Return the (X, Y) coordinate for the center point of the cell that contains the specified text.  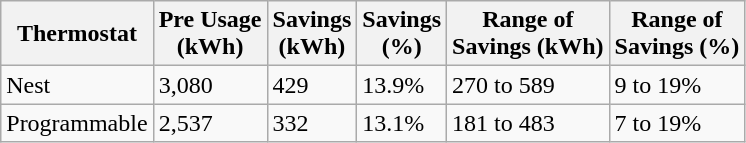
181 to 483 (528, 123)
332 (312, 123)
Savings(kWh) (312, 34)
Range ofSavings (%) (677, 34)
3,080 (210, 85)
Savings(%) (402, 34)
Programmable (77, 123)
2,537 (210, 123)
429 (312, 85)
13.1% (402, 123)
9 to 19% (677, 85)
270 to 589 (528, 85)
Range ofSavings (kWh) (528, 34)
Thermostat (77, 34)
Nest (77, 85)
Pre Usage(kWh) (210, 34)
7 to 19% (677, 123)
13.9% (402, 85)
